Find where the given text appears and provide that cell's center as [X, Y] coordinate. 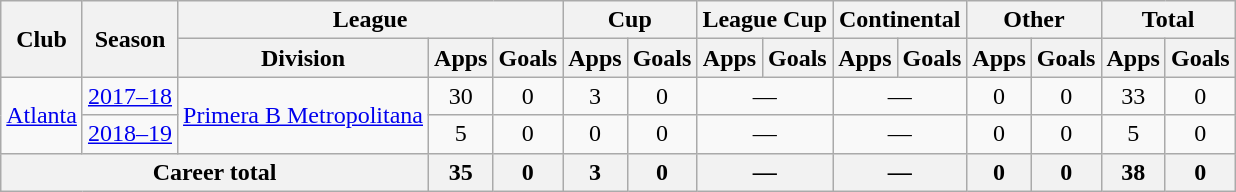
2018–19 [130, 134]
38 [1133, 172]
Atlanta [42, 115]
Continental [900, 20]
33 [1133, 96]
Cup [630, 20]
Division [304, 58]
Club [42, 39]
2017–18 [130, 96]
Total [1168, 20]
Career total [215, 172]
30 [461, 96]
Primera B Metropolitana [304, 115]
Other [1034, 20]
Season [130, 39]
League [370, 20]
35 [461, 172]
League Cup [765, 20]
